From the cell containing the given text, extract its center point as [x, y] coordinate. 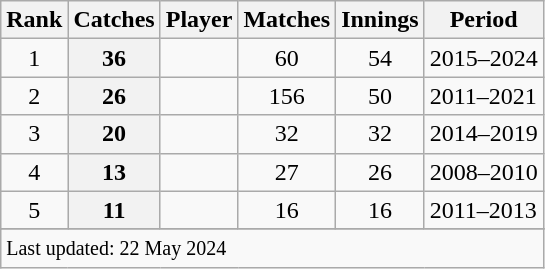
2011–2013 [484, 210]
5 [34, 210]
2 [34, 96]
Matches [287, 20]
Last updated: 22 May 2024 [272, 248]
11 [114, 210]
Period [484, 20]
2015–2024 [484, 58]
Innings [380, 20]
20 [114, 134]
2014–2019 [484, 134]
4 [34, 172]
50 [380, 96]
156 [287, 96]
Rank [34, 20]
54 [380, 58]
1 [34, 58]
36 [114, 58]
2011–2021 [484, 96]
27 [287, 172]
13 [114, 172]
3 [34, 134]
Player [199, 20]
2008–2010 [484, 172]
Catches [114, 20]
60 [287, 58]
